Pinpoint the cell where the given text exists, returning its [X, Y] midpoint coordinate. 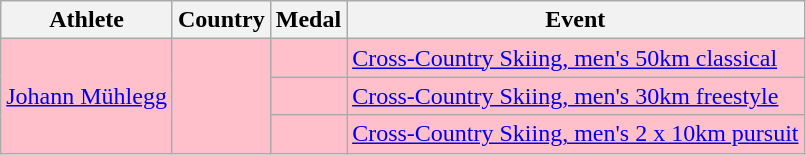
Medal [308, 20]
Athlete [87, 20]
Event [576, 20]
Johann Mühlegg [87, 96]
Cross-Country Skiing, men's 50km classical [576, 58]
Country [221, 20]
Cross-Country Skiing, men's 2 x 10km pursuit [576, 134]
Cross-Country Skiing, men's 30km freestyle [576, 96]
